Return the (x, y) coordinate for the center point of the cell that contains the specified text.  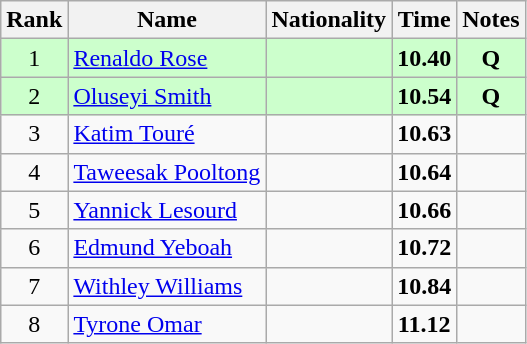
Yannick Lesourd (167, 210)
10.40 (424, 58)
11.12 (424, 324)
10.63 (424, 134)
10.64 (424, 172)
Edmund Yeboah (167, 248)
5 (34, 210)
Katim Touré (167, 134)
2 (34, 96)
10.84 (424, 286)
4 (34, 172)
Oluseyi Smith (167, 96)
Withley Williams (167, 286)
8 (34, 324)
Time (424, 20)
Taweesak Pooltong (167, 172)
Rank (34, 20)
7 (34, 286)
Nationality (329, 20)
3 (34, 134)
10.72 (424, 248)
10.54 (424, 96)
Renaldo Rose (167, 58)
Tyrone Omar (167, 324)
Notes (491, 20)
10.66 (424, 210)
1 (34, 58)
Name (167, 20)
6 (34, 248)
